Pinpoint the cell where the given text exists, returning its (x, y) midpoint coordinate. 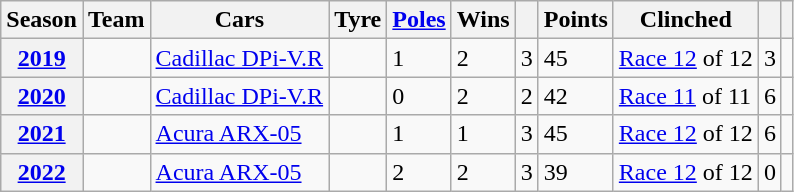
2019 (42, 58)
2020 (42, 96)
2021 (42, 134)
Points (576, 20)
Tyre (358, 20)
Race 11 of 11 (686, 96)
39 (576, 172)
2022 (42, 172)
Clinched (686, 20)
Season (42, 20)
42 (576, 96)
Cars (240, 20)
Wins (483, 20)
Team (116, 20)
Poles (419, 20)
